Pinpoint the cell where the given text exists, returning its [X, Y] midpoint coordinate. 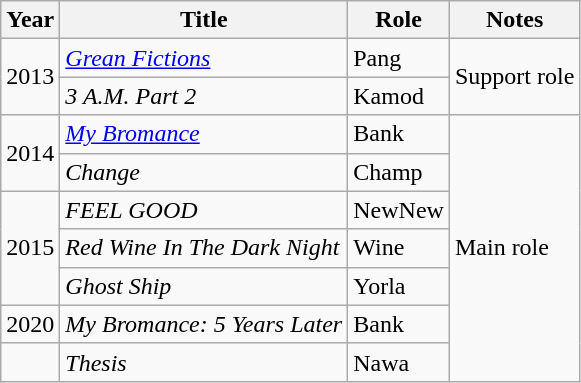
Kamod [399, 96]
Yorla [399, 286]
3 A.M. Part 2 [204, 96]
Champ [399, 172]
Change [204, 172]
2020 [30, 324]
FEEL GOOD [204, 210]
Title [204, 20]
2015 [30, 248]
My Bromance: 5 Years Later [204, 324]
2014 [30, 153]
Grean Fictions [204, 58]
2013 [30, 77]
Year [30, 20]
Nawa [399, 362]
Main role [514, 248]
Notes [514, 20]
Ghost Ship [204, 286]
My Bromance [204, 134]
NewNew [399, 210]
Thesis [204, 362]
Pang [399, 58]
Wine [399, 248]
Support role [514, 77]
Red Wine In The Dark Night [204, 248]
Role [399, 20]
